From the cell containing the given text, extract its center point as (x, y) coordinate. 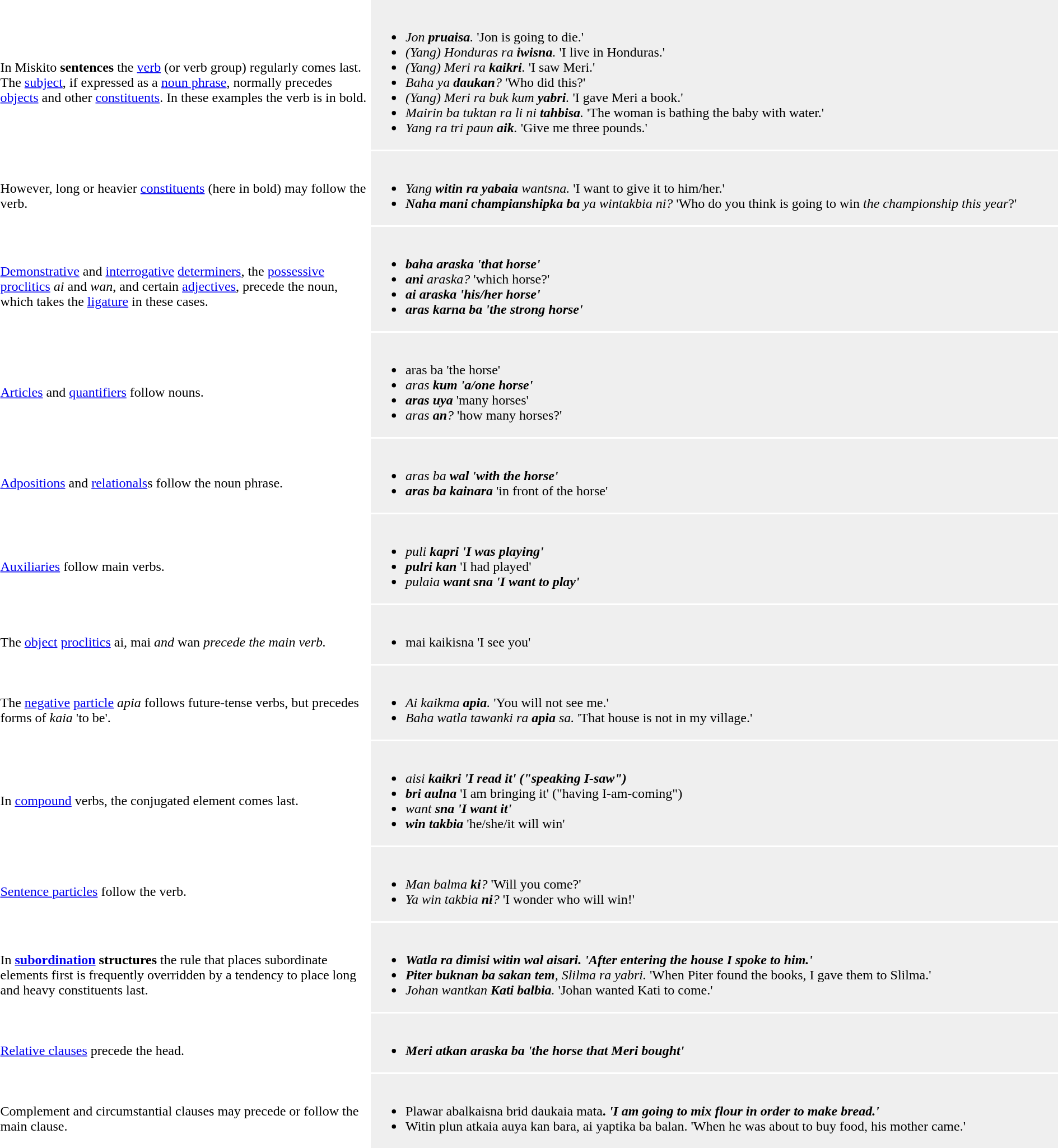
Man balma ki? 'Will you come?'Ya win takbia ni? 'I wonder who will win!' (715, 884)
aras ba wal 'with the horse'aras ba kainara 'in front of the horse' (715, 476)
puli kapri 'I was playing'pulri kan 'I had played'pulaia want sna 'I want to play' (715, 559)
mai kaikisna 'I see you' (715, 634)
aisi kaikri 'I read it' ("speaking I-saw")bri aulna 'I am bringing it' ("having I-am-coming")want sna 'I want it'win takbia 'he/she/it will win' (715, 793)
aras ba 'the horse'aras kum 'a/one horse'aras uya 'many horses'aras an? 'how many horses?' (715, 385)
Meri atkan araska ba 'the horse that Meri bought' (715, 1043)
Ai kaikma apia. 'You will not see me.'Baha watla tawanki ra apia sa. 'That house is not in my village.' (715, 703)
baha araska 'that horse'ani araska? 'which horse?'ai araska 'his/her horse'aras karna ba 'the strong horse' (715, 279)
